Capture the cell that displays the provided text and extract its [X, Y] central coordinate. 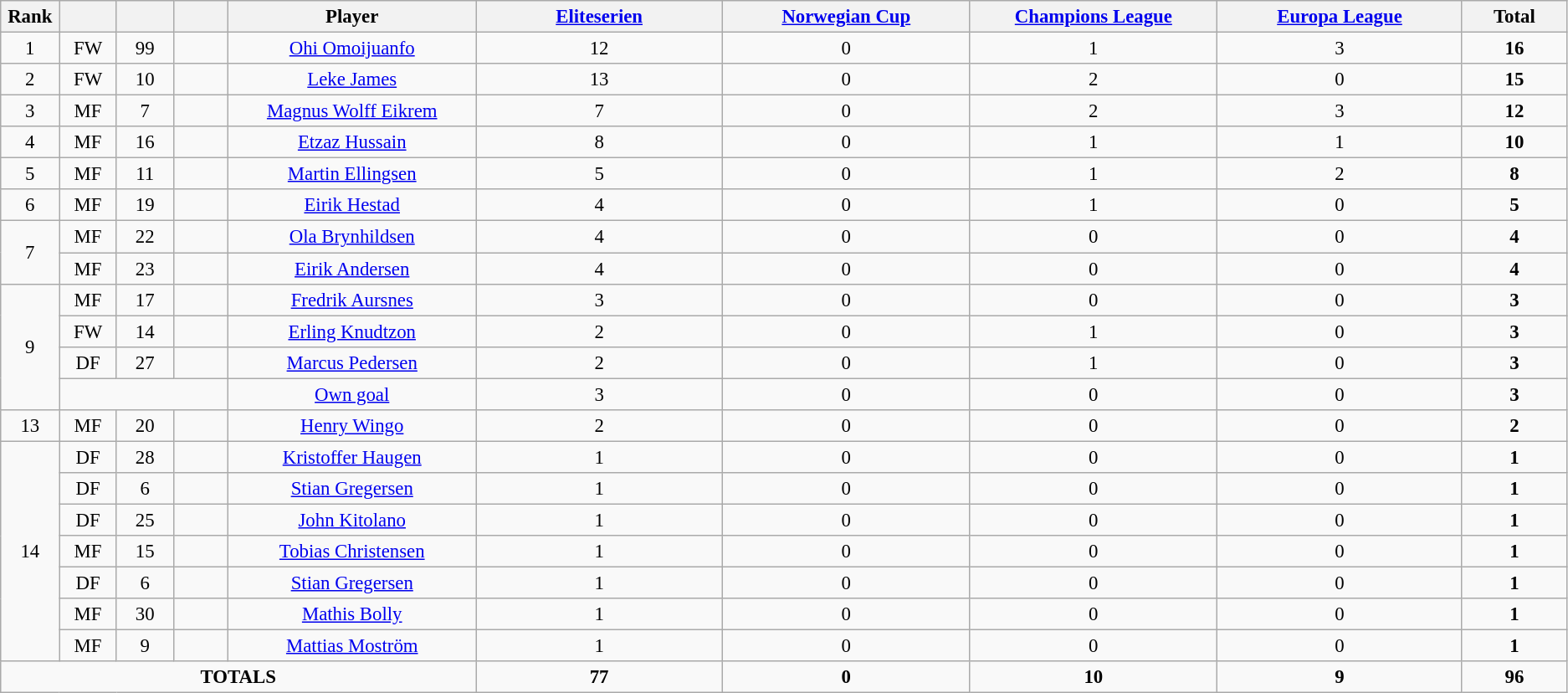
Rank [30, 17]
TOTALS [238, 677]
99 [145, 49]
11 [145, 174]
30 [145, 614]
Marcus Pedersen [352, 362]
Leke James [352, 80]
19 [145, 205]
25 [145, 520]
Europa League [1340, 17]
Fredrik Aursnes [352, 300]
Eliteserien [599, 17]
Tobias Christensen [352, 552]
Etzaz Hussain [352, 142]
23 [145, 269]
Kristoffer Haugen [352, 457]
Total [1514, 17]
27 [145, 362]
28 [145, 457]
Eirik Andersen [352, 269]
17 [145, 300]
Champions League [1094, 17]
77 [599, 677]
Henry Wingo [352, 426]
Norwegian Cup [847, 17]
Ola Brynhildsen [352, 237]
Ohi Omoijuanfo [352, 49]
Martin Ellingsen [352, 174]
96 [1514, 677]
John Kitolano [352, 520]
Magnus Wolff Eikrem [352, 111]
Mattias Moström [352, 646]
20 [145, 426]
Own goal [352, 394]
22 [145, 237]
Player [352, 17]
Erling Knudtzon [352, 331]
Eirik Hestad [352, 205]
Mathis Bolly [352, 614]
